Search for the cell housing the specified text and yield its (x, y) center coordinate. 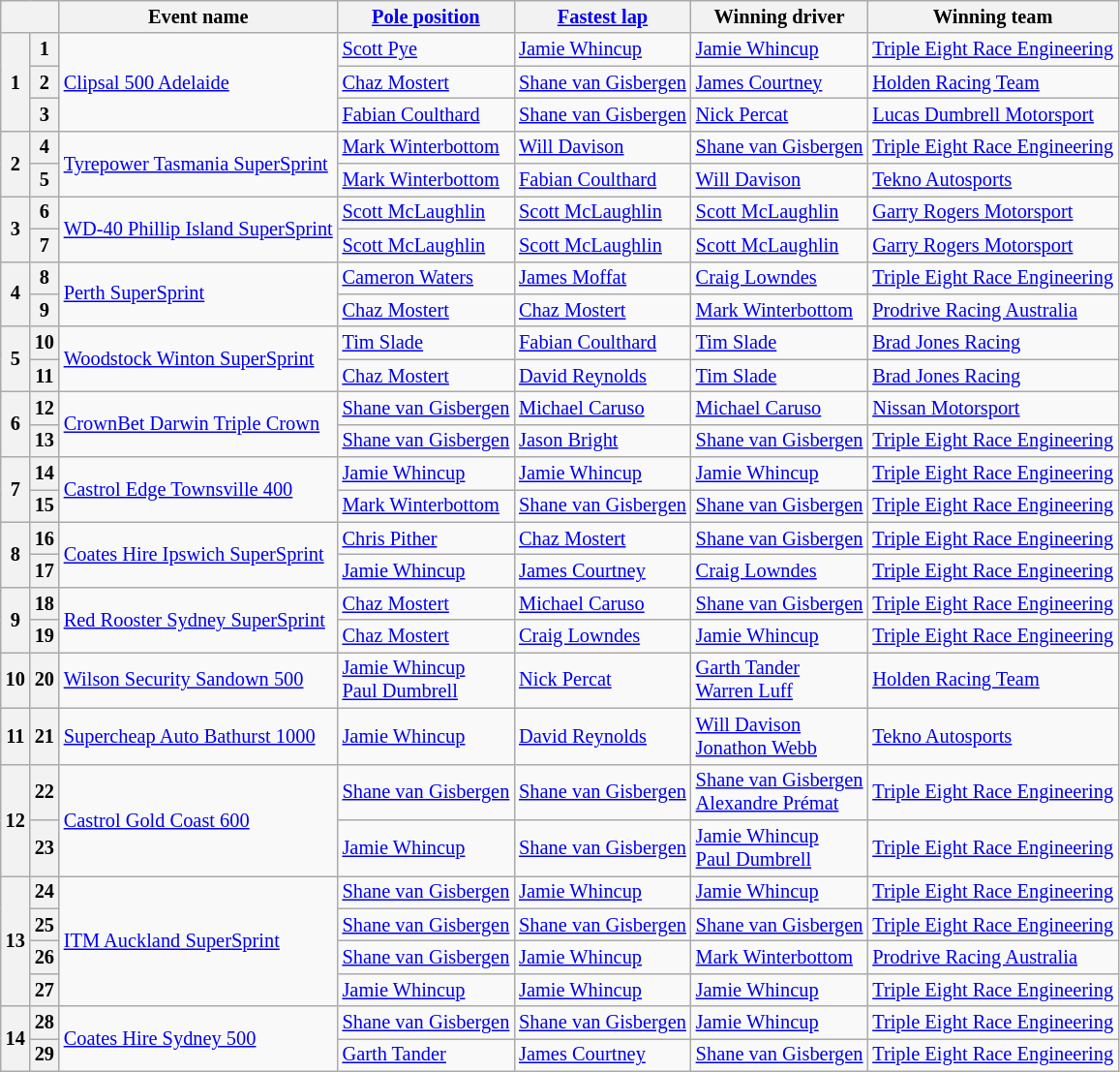
15 (45, 505)
Wilson Security Sandown 500 (198, 680)
28 (45, 1023)
Castrol Edge Townsville 400 (198, 490)
Will Davison Jonathon Webb (780, 736)
Nissan Motorsport (993, 408)
Garth Tander (426, 1055)
ITM Auckland SuperSprint (198, 941)
Garth Tander Warren Luff (780, 680)
Castrol Gold Coast 600 (198, 819)
24 (45, 892)
20 (45, 680)
Red Rooster Sydney SuperSprint (198, 620)
23 (45, 847)
26 (45, 957)
Woodstock Winton SuperSprint (198, 358)
Supercheap Auto Bathurst 1000 (198, 736)
22 (45, 792)
25 (45, 925)
Fastest lap (602, 16)
21 (45, 736)
18 (45, 603)
Pole position (426, 16)
Perth SuperSprint (198, 294)
Winning driver (780, 16)
16 (45, 538)
Shane van Gisbergen Alexandre Prémat (780, 792)
27 (45, 990)
Winning team (993, 16)
WD-40 Phillip Island SuperSprint (198, 229)
Tyrepower Tasmania SuperSprint (198, 163)
Lucas Dumbrell Motorsport (993, 114)
Cameron Waters (426, 278)
Jason Bright (602, 441)
Clipsal 500 Adelaide (198, 81)
CrownBet Darwin Triple Crown (198, 424)
Event name (198, 16)
19 (45, 636)
Coates Hire Ipswich SuperSprint (198, 554)
29 (45, 1055)
17 (45, 570)
Scott Pye (426, 49)
James Moffat (602, 278)
Chris Pither (426, 538)
Coates Hire Sydney 500 (198, 1038)
